Capture the cell that displays the provided text and extract its [X, Y] central coordinate. 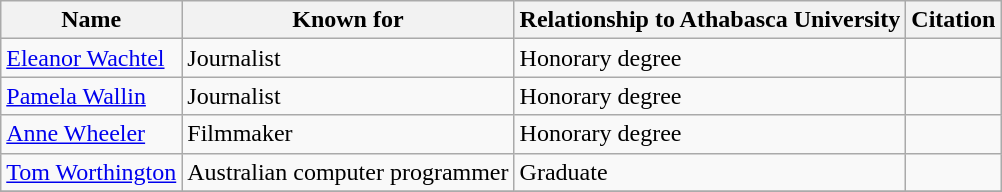
Australian computer programmer [348, 172]
Known for [348, 20]
Eleanor Wachtel [92, 58]
Tom Worthington [92, 172]
Anne Wheeler [92, 134]
Citation [954, 20]
Filmmaker [348, 134]
Graduate [710, 172]
Name [92, 20]
Relationship to Athabasca University [710, 20]
Pamela Wallin [92, 96]
